Return the (x, y) coordinate for the center point of the cell that contains the specified text.  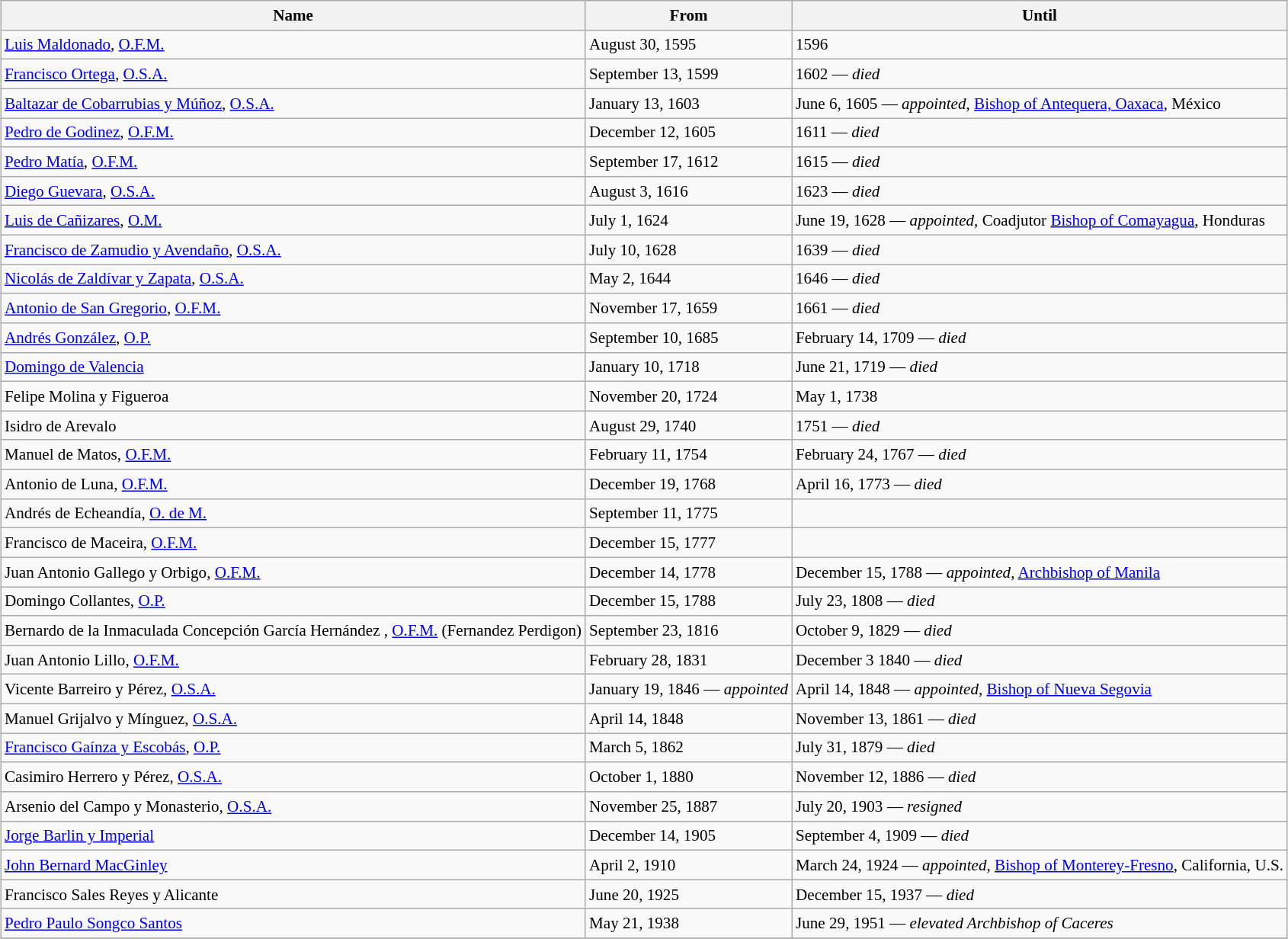
Antonio de Luna, O.F.M. (293, 484)
April 14, 1848 (689, 718)
December 15, 1788 — appointed, Archbishop of Manila (1040, 572)
November 25, 1887 (689, 806)
May 21, 1938 (689, 923)
July 1, 1624 (689, 220)
June 20, 1925 (689, 894)
September 17, 1612 (689, 162)
July 31, 1879 — died (1040, 748)
August 30, 1595 (689, 44)
December 15, 1937 — died (1040, 894)
Baltazar de Cobarrubias y Múñoz, O.S.A. (293, 103)
November 17, 1659 (689, 308)
February 24, 1767 — died (1040, 454)
November 20, 1724 (689, 396)
1639 — died (1040, 249)
Luis Maldonado, O.F.M. (293, 44)
May 2, 1644 (689, 279)
August 29, 1740 (689, 425)
Antonio de San Gregorio, O.F.M. (293, 308)
April 16, 1773 — died (1040, 484)
Until (1040, 15)
September 11, 1775 (689, 513)
December 15, 1788 (689, 601)
December 14, 1778 (689, 572)
Arsenio del Campo y Monasterio, O.S.A. (293, 806)
September 10, 1685 (689, 338)
February 14, 1709 — died (1040, 338)
Pedro Paulo Songco Santos (293, 923)
1602 — died (1040, 74)
From (689, 15)
1596 (1040, 44)
October 1, 1880 (689, 777)
John Bernard MacGinley (293, 864)
January 13, 1603 (689, 103)
Andrés González, O.P. (293, 338)
October 9, 1829 — died (1040, 630)
July 23, 1808 — died (1040, 601)
March 5, 1862 (689, 748)
Francisco Gaínza y Escobás, O.P. (293, 748)
December 15, 1777 (689, 543)
June 21, 1719 — died (1040, 367)
Manuel de Matos, O.F.M. (293, 454)
July 20, 1903 — resigned (1040, 806)
Luis de Cañizares, O.M. (293, 220)
Pedro Matía, O.F.M. (293, 162)
Diego Guevara, O.S.A. (293, 191)
Francisco de Zamudio y Avendaño, O.S.A. (293, 249)
Isidro de Arevalo (293, 425)
January 10, 1718 (689, 367)
September 13, 1599 (689, 74)
Domingo Collantes, O.P. (293, 601)
February 28, 1831 (689, 659)
December 3 1840 — died (1040, 659)
June 6, 1605 — appointed, Bishop of Antequera, Oaxaca, México (1040, 103)
September 4, 1909 — died (1040, 835)
Jorge Barlin y Imperial (293, 835)
December 12, 1605 (689, 132)
Juan Antonio Gallego y Orbigo, O.F.M. (293, 572)
May 1, 1738 (1040, 396)
Francisco Ortega, O.S.A. (293, 74)
April 2, 1910 (689, 864)
1611 — died (1040, 132)
December 14, 1905 (689, 835)
Name (293, 15)
Casimiro Herrero y Pérez, O.S.A. (293, 777)
July 10, 1628 (689, 249)
June 19, 1628 — appointed, Coadjutor Bishop of Comayagua, Honduras (1040, 220)
Francisco de Maceira, O.F.M. (293, 543)
Bernardo de la Inmaculada Concepción García Hernández , O.F.M. (Fernandez Perdigon) (293, 630)
April 14, 1848 — appointed, Bishop of Nueva Segovia (1040, 689)
September 23, 1816 (689, 630)
March 24, 1924 — appointed, Bishop of Monterey-Fresno, California, U.S. (1040, 864)
Vicente Barreiro y Pérez, O.S.A. (293, 689)
Domingo de Valencia (293, 367)
November 13, 1861 — died (1040, 718)
August 3, 1616 (689, 191)
Nicolás de Zaldívar y Zapata, O.S.A. (293, 279)
Felipe Molina y Figueroa (293, 396)
1623 — died (1040, 191)
1646 — died (1040, 279)
1751 — died (1040, 425)
December 19, 1768 (689, 484)
1615 — died (1040, 162)
1661 — died (1040, 308)
November 12, 1886 — died (1040, 777)
June 29, 1951 — elevated Archbishop of Caceres (1040, 923)
February 11, 1754 (689, 454)
Andrés de Echeandía, O. de M. (293, 513)
Juan Antonio Lillo, O.F.M. (293, 659)
January 19, 1846 — appointed (689, 689)
Manuel Grijalvo y Mínguez, O.S.A. (293, 718)
Pedro de Godinez, O.F.M. (293, 132)
Francisco Sales Reyes y Alicante (293, 894)
